Detect which cell encompasses the target text, then output its [x, y] center coordinate. 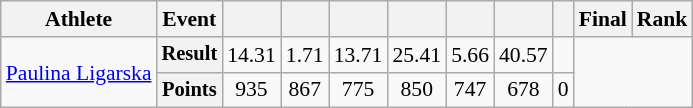
40.57 [524, 55]
Points [190, 90]
Event [190, 19]
850 [416, 90]
867 [305, 90]
5.66 [470, 55]
747 [470, 90]
14.31 [252, 55]
1.71 [305, 55]
Rank [662, 19]
935 [252, 90]
Athlete [79, 19]
0 [564, 90]
25.41 [416, 55]
775 [358, 90]
Paulina Ligarska [79, 72]
Final [603, 19]
13.71 [358, 55]
Result [190, 55]
678 [524, 90]
